Find where the given text appears and provide that cell's center as (X, Y) coordinate. 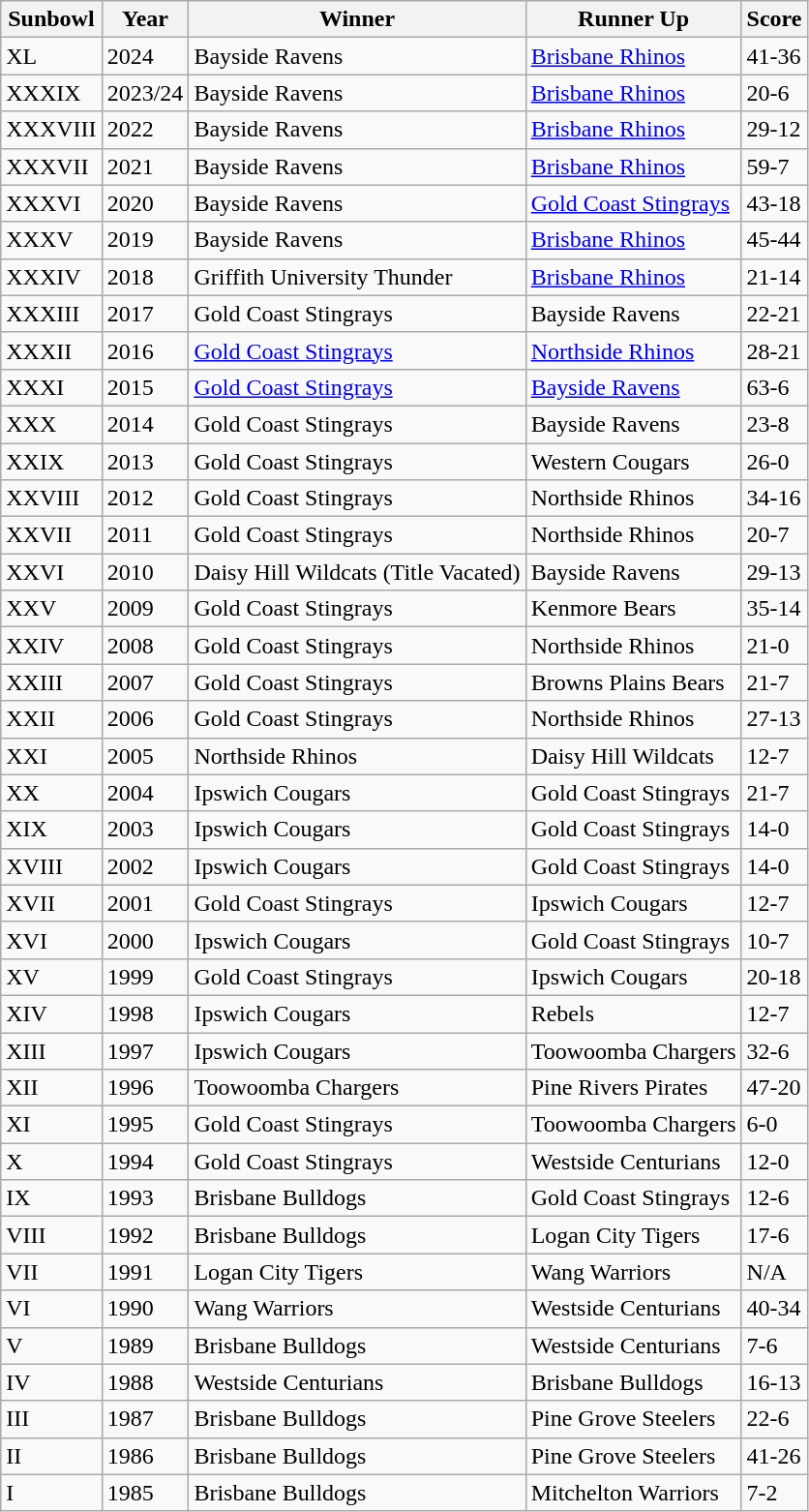
2006 (145, 719)
1985 (145, 1493)
XXVI (51, 572)
2004 (145, 793)
XXIX (51, 462)
XXVIII (51, 499)
2010 (145, 572)
XVI (51, 940)
32-6 (774, 1050)
XXI (51, 756)
Pine Rivers Pirates (633, 1088)
1987 (145, 1419)
20-18 (774, 977)
2013 (145, 462)
6-0 (774, 1125)
29-12 (774, 130)
XXIII (51, 682)
2017 (145, 314)
28-21 (774, 350)
63-6 (774, 387)
Griffith University Thunder (357, 277)
III (51, 1419)
2001 (145, 903)
XXII (51, 719)
1993 (145, 1198)
XXIV (51, 646)
40-34 (774, 1309)
2016 (145, 350)
1998 (145, 1013)
V (51, 1346)
17-6 (774, 1235)
2022 (145, 130)
2000 (145, 940)
35-14 (774, 609)
2002 (145, 866)
Western Cougars (633, 462)
1996 (145, 1088)
XXXIX (51, 93)
Mitchelton Warriors (633, 1493)
XIV (51, 1013)
XL (51, 56)
II (51, 1456)
XXXVIII (51, 130)
22-21 (774, 314)
1990 (145, 1309)
12-6 (774, 1198)
XIX (51, 830)
XXXVII (51, 166)
Score (774, 19)
XXVII (51, 535)
26-0 (774, 462)
Kenmore Bears (633, 609)
2024 (145, 56)
41-36 (774, 56)
45-44 (774, 240)
20-6 (774, 93)
1988 (145, 1382)
1999 (145, 977)
XXV (51, 609)
2005 (145, 756)
XXXI (51, 387)
2023/24 (145, 93)
XXX (51, 424)
29-13 (774, 572)
2020 (145, 203)
23-8 (774, 424)
XXXIII (51, 314)
2003 (145, 830)
VII (51, 1272)
1992 (145, 1235)
2021 (145, 166)
VI (51, 1309)
X (51, 1162)
Winner (357, 19)
XXXV (51, 240)
2012 (145, 499)
43-18 (774, 203)
XIII (51, 1050)
2008 (145, 646)
2009 (145, 609)
1986 (145, 1456)
Year (145, 19)
Daisy Hill Wildcats (Title Vacated) (357, 572)
XVIII (51, 866)
Daisy Hill Wildcats (633, 756)
Browns Plains Bears (633, 682)
XX (51, 793)
10-7 (774, 940)
22-6 (774, 1419)
XXXIV (51, 277)
21-0 (774, 646)
2007 (145, 682)
47-20 (774, 1088)
Rebels (633, 1013)
1991 (145, 1272)
12-0 (774, 1162)
1989 (145, 1346)
27-13 (774, 719)
2011 (145, 535)
VIII (51, 1235)
16-13 (774, 1382)
7-6 (774, 1346)
Sunbowl (51, 19)
IX (51, 1198)
1997 (145, 1050)
IV (51, 1382)
N/A (774, 1272)
2015 (145, 387)
Runner Up (633, 19)
XI (51, 1125)
I (51, 1493)
1995 (145, 1125)
XXXII (51, 350)
7-2 (774, 1493)
2014 (145, 424)
20-7 (774, 535)
2018 (145, 277)
34-16 (774, 499)
21-14 (774, 277)
41-26 (774, 1456)
XII (51, 1088)
XV (51, 977)
XXXVI (51, 203)
1994 (145, 1162)
59-7 (774, 166)
XVII (51, 903)
2019 (145, 240)
